From the cell containing the given text, extract its center point as (x, y) coordinate. 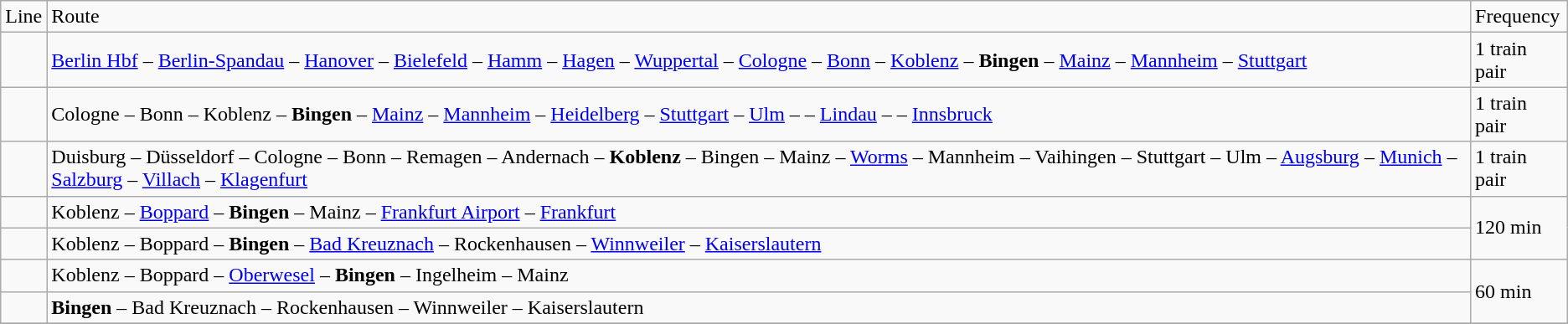
Bingen – Bad Kreuznach – Rockenhausen – Winnweiler – Kaiserslautern (759, 307)
60 min (1519, 291)
Cologne – Bonn – Koblenz – Bingen – Mainz – Mannheim – Heidelberg – Stuttgart – Ulm – – Lindau – – Innsbruck (759, 114)
Berlin Hbf – Berlin-Spandau – Hanover – Bielefeld – Hamm – Hagen – Wuppertal – Cologne – Bonn – Koblenz – Bingen – Mainz – Mannheim – Stuttgart (759, 60)
Frequency (1519, 17)
Route (759, 17)
Line (23, 17)
Koblenz – Boppard – Oberwesel – Bingen – Ingelheim – Mainz (759, 275)
Koblenz – Boppard – Bingen – Bad Kreuznach – Rockenhausen – Winnweiler – Kaiserslautern (759, 244)
120 min (1519, 228)
Koblenz – Boppard – Bingen – Mainz – Frankfurt Airport – Frankfurt (759, 212)
